Pinpoint the cell where the given text exists, returning its [X, Y] midpoint coordinate. 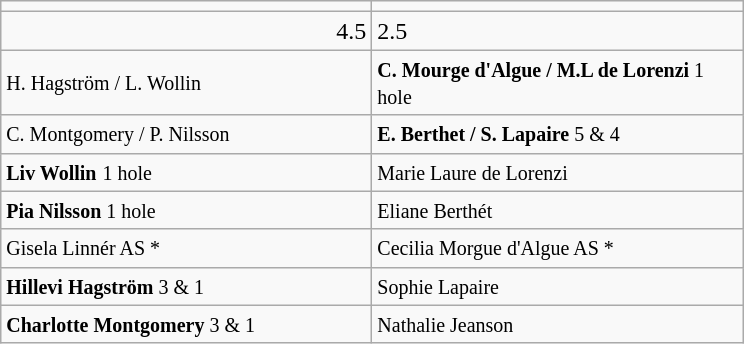
4.5 [186, 31]
C. Montgomery / P. Nilsson [186, 134]
Eliane Berthét [558, 210]
Charlotte Montgomery 3 & 1 [186, 324]
2.5 [558, 31]
Liv Wollin 1 hole [186, 172]
Sophie Lapaire [558, 286]
Cecilia Morgue d'Algue AS * [558, 248]
Gisela Linnér AS * [186, 248]
Nathalie Jeanson [558, 324]
E. Berthet / S. Lapaire 5 & 4 [558, 134]
Marie Laure de Lorenzi [558, 172]
C. Mourge d'Algue / M.L de Lorenzi 1 hole [558, 82]
H. Hagström / L. Wollin [186, 82]
Pia Nilsson 1 hole [186, 210]
Hillevi Hagström 3 & 1 [186, 286]
